Determine the (X, Y) coordinate at the center of the cell enclosing the given text.  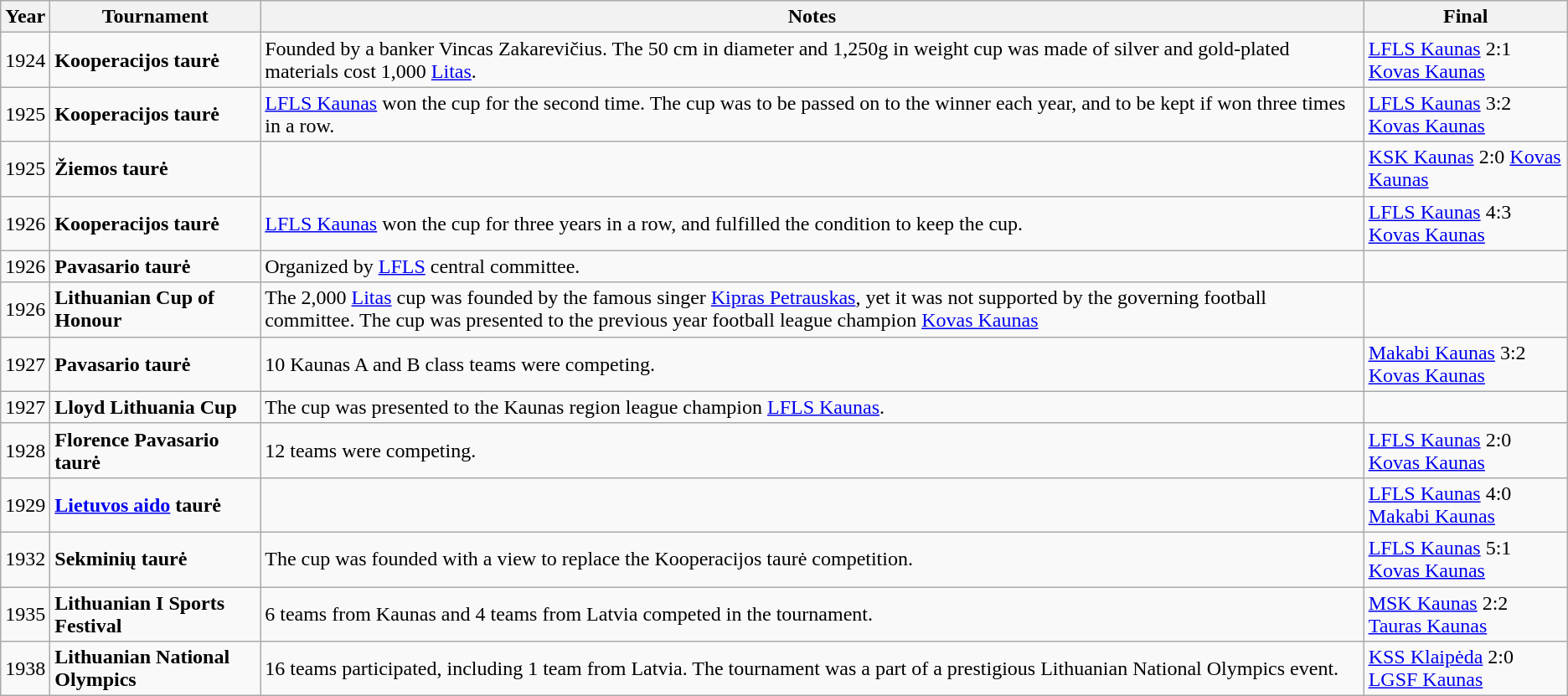
Makabi Kaunas 3:2 Kovas Kaunas (1466, 363)
Tournament (156, 17)
KSS Klaipėda 2:0 LGSF Kaunas (1466, 668)
LFLS Kaunas won the cup for the second time. The cup was to be passed on to the winner each year, and to be kept if won three times in a row. (812, 114)
6 teams from Kaunas and 4 teams from Latvia competed in the tournament. (812, 613)
1932 (25, 559)
LFLS Kaunas 2:0 Kovas Kaunas (1466, 451)
Florence Pavasario taurė (156, 451)
Lithuanian I Sports Festival (156, 613)
1928 (25, 451)
Organized by LFLS central committee. (812, 266)
The cup was presented to the Kaunas region league champion LFLS Kaunas. (812, 407)
LFLS Kaunas 3:2 Kovas Kaunas (1466, 114)
LFLS Kaunas 5:1 Kovas Kaunas (1466, 559)
LFLS Kaunas 4:0 Makabi Kaunas (1466, 504)
Žiemos taurė (156, 169)
Final (1466, 17)
Year (25, 17)
Sekminių taurė (156, 559)
Lietuvos aido taurė (156, 504)
1929 (25, 504)
The cup was founded with a view to replace the Kooperacijos taurė competition. (812, 559)
Lloyd Lithuania Cup (156, 407)
1935 (25, 613)
16 teams participated, including 1 team from Latvia. The tournament was a part of a prestigious Lithuanian National Olympics event. (812, 668)
12 teams were competing. (812, 451)
1938 (25, 668)
Lithuanian Cup of Honour (156, 310)
1924 (25, 60)
Notes (812, 17)
Lithuanian National Olympics (156, 668)
LFLS Kaunas 4:3 Kovas Kaunas (1466, 223)
KSK Kaunas 2:0 Kovas Kaunas (1466, 169)
LFLS Kaunas 2:1 Kovas Kaunas (1466, 60)
LFLS Kaunas won the cup for three years in a row, and fulfilled the condition to keep the cup. (812, 223)
10 Kaunas A and B class teams were competing. (812, 363)
MSK Kaunas 2:2 Tauras Kaunas (1466, 613)
